Search for the cell housing the specified text and yield its (x, y) center coordinate. 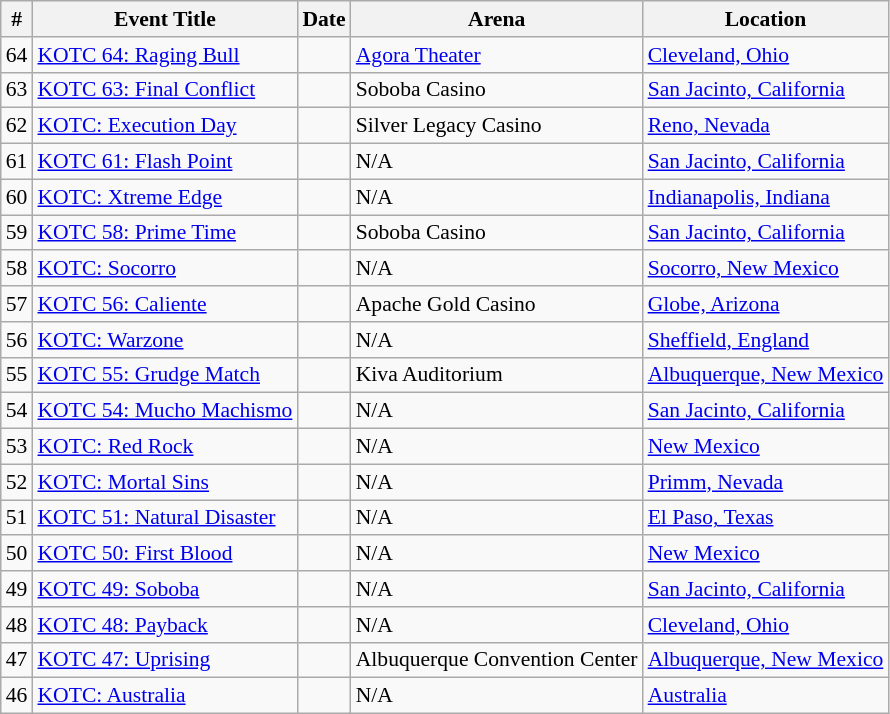
# (17, 19)
Socorro, New Mexico (766, 269)
46 (17, 696)
Location (766, 19)
56 (17, 340)
59 (17, 233)
Arena (497, 19)
KOTC 64: Raging Bull (164, 55)
KOTC: Execution Day (164, 126)
KOTC: Red Rock (164, 447)
KOTC 58: Prime Time (164, 233)
Agora Theater (497, 55)
KOTC: Mortal Sins (164, 482)
50 (17, 554)
54 (17, 411)
Kiva Auditorium (497, 375)
Globe, Arizona (766, 304)
47 (17, 660)
KOTC 49: Soboba (164, 589)
55 (17, 375)
Reno, Nevada (766, 126)
KOTC: Australia (164, 696)
Date (324, 19)
KOTC 54: Mucho Machismo (164, 411)
64 (17, 55)
KOTC 63: Final Conflict (164, 90)
Apache Gold Casino (497, 304)
63 (17, 90)
60 (17, 197)
51 (17, 518)
KOTC 47: Uprising (164, 660)
Indianapolis, Indiana (766, 197)
Sheffield, England (766, 340)
KOTC 50: First Blood (164, 554)
Silver Legacy Casino (497, 126)
Primm, Nevada (766, 482)
KOTC 51: Natural Disaster (164, 518)
48 (17, 625)
Albuquerque Convention Center (497, 660)
52 (17, 482)
KOTC: Warzone (164, 340)
61 (17, 162)
57 (17, 304)
KOTC: Socorro (164, 269)
KOTC: Xtreme Edge (164, 197)
KOTC 48: Payback (164, 625)
Event Title (164, 19)
KOTC 56: Caliente (164, 304)
KOTC 61: Flash Point (164, 162)
53 (17, 447)
58 (17, 269)
El Paso, Texas (766, 518)
Australia (766, 696)
49 (17, 589)
62 (17, 126)
KOTC 55: Grudge Match (164, 375)
